Pinpoint the cell where the given text exists, returning its (X, Y) midpoint coordinate. 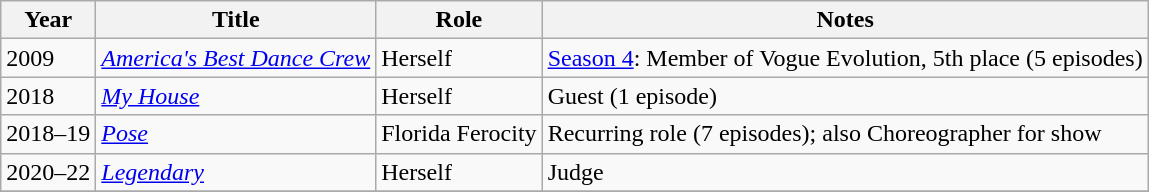
Florida Ferocity (459, 134)
My House (236, 96)
Judge (845, 172)
2009 (48, 58)
2018 (48, 96)
Guest (1 episode) (845, 96)
Recurring role (7 episodes); also Choreographer for show (845, 134)
Season 4: Member of Vogue Evolution, 5th place (5 episodes) (845, 58)
Legendary (236, 172)
Pose (236, 134)
Title (236, 20)
Year (48, 20)
America's Best Dance Crew (236, 58)
2018–19 (48, 134)
Role (459, 20)
2020–22 (48, 172)
Notes (845, 20)
